Output the (X, Y) coordinate of the center of the cell containing the given text.  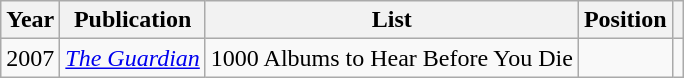
Position (625, 20)
2007 (30, 58)
Year (30, 20)
1000 Albums to Hear Before You Die (392, 58)
List (392, 20)
The Guardian (133, 58)
Publication (133, 20)
